Extract the [X, Y] coordinate from the center of the cell holding the provided text.  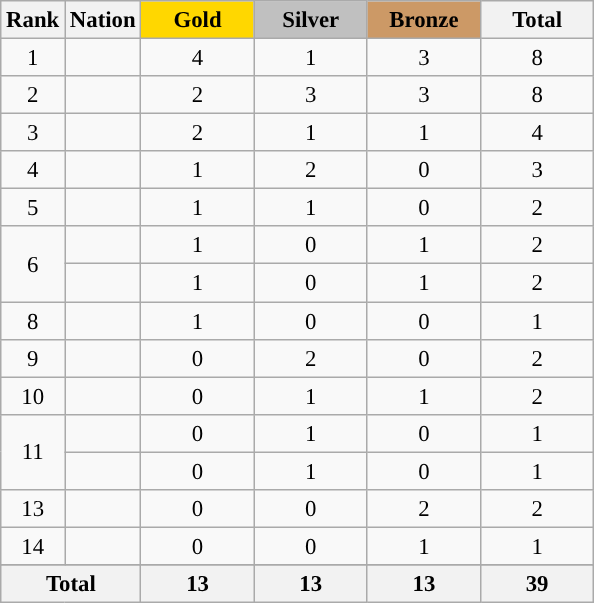
14 [33, 546]
5 [33, 208]
10 [33, 396]
Nation [103, 20]
Rank [33, 20]
Bronze [424, 20]
11 [33, 452]
Gold [198, 20]
6 [33, 264]
9 [33, 358]
Silver [310, 20]
39 [538, 584]
